Identify which cell holds the provided text, then report its [x, y] central coordinate. 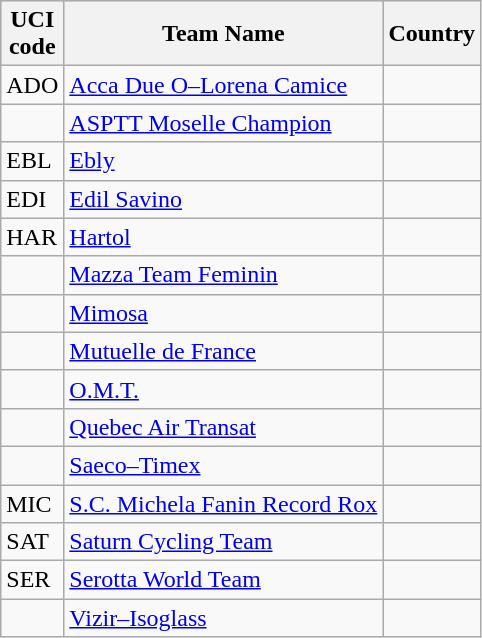
Ebly [224, 161]
MIC [32, 503]
Mutuelle de France [224, 351]
Hartol [224, 237]
Serotta World Team [224, 580]
Quebec Air Transat [224, 427]
ADO [32, 85]
EDI [32, 199]
Team Name [224, 34]
SER [32, 580]
Acca Due O–Lorena Camice [224, 85]
O.M.T. [224, 389]
Edil Savino [224, 199]
Country [432, 34]
UCIcode [32, 34]
Saturn Cycling Team [224, 542]
S.C. Michela Fanin Record Rox [224, 503]
EBL [32, 161]
SAT [32, 542]
HAR [32, 237]
Mazza Team Feminin [224, 275]
Vizir–Isoglass [224, 618]
Saeco–Timex [224, 465]
Mimosa [224, 313]
ASPTT Moselle Champion [224, 123]
